Pinpoint the cell where the given text exists, returning its [x, y] midpoint coordinate. 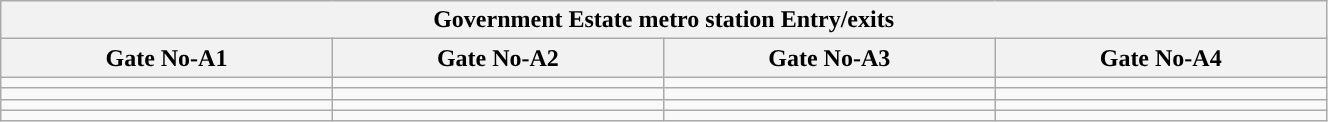
Gate No-A2 [498, 58]
Government Estate metro station Entry/exits [664, 20]
Gate No-A3 [830, 58]
Gate No-A1 [166, 58]
Gate No-A4 [1160, 58]
